From the cell containing the given text, extract its center point as (X, Y) coordinate. 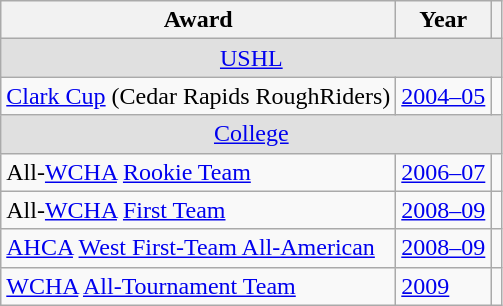
2006–07 (444, 172)
Year (444, 20)
Clark Cup (Cedar Rapids RoughRiders) (198, 96)
College (252, 134)
USHL (252, 58)
2009 (444, 286)
AHCA West First-Team All-American (198, 248)
All-WCHA First Team (198, 210)
Award (198, 20)
All-WCHA Rookie Team (198, 172)
WCHA All-Tournament Team (198, 286)
2004–05 (444, 96)
